Return the (X, Y) coordinate for the center point of the cell that contains the specified text.  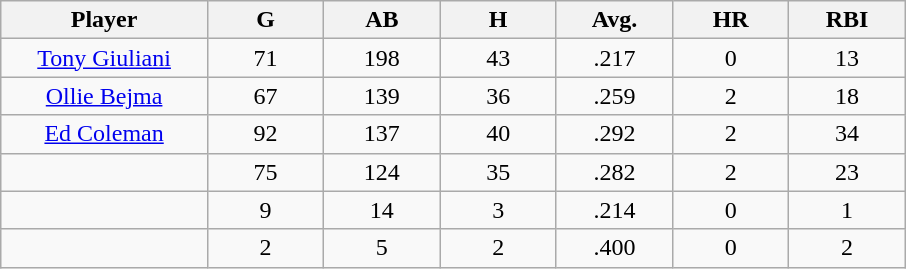
.400 (614, 248)
.282 (614, 172)
36 (498, 96)
139 (382, 96)
Tony Giuliani (104, 58)
124 (382, 172)
AB (382, 20)
14 (382, 210)
Player (104, 20)
23 (847, 172)
67 (265, 96)
71 (265, 58)
75 (265, 172)
Avg. (614, 20)
18 (847, 96)
40 (498, 134)
1 (847, 210)
3 (498, 210)
.292 (614, 134)
HR (731, 20)
.217 (614, 58)
198 (382, 58)
92 (265, 134)
G (265, 20)
35 (498, 172)
9 (265, 210)
Ed Coleman (104, 134)
43 (498, 58)
13 (847, 58)
34 (847, 134)
.259 (614, 96)
.214 (614, 210)
H (498, 20)
5 (382, 248)
Ollie Bejma (104, 96)
137 (382, 134)
RBI (847, 20)
